Capture the cell that displays the provided text and extract its (X, Y) central coordinate. 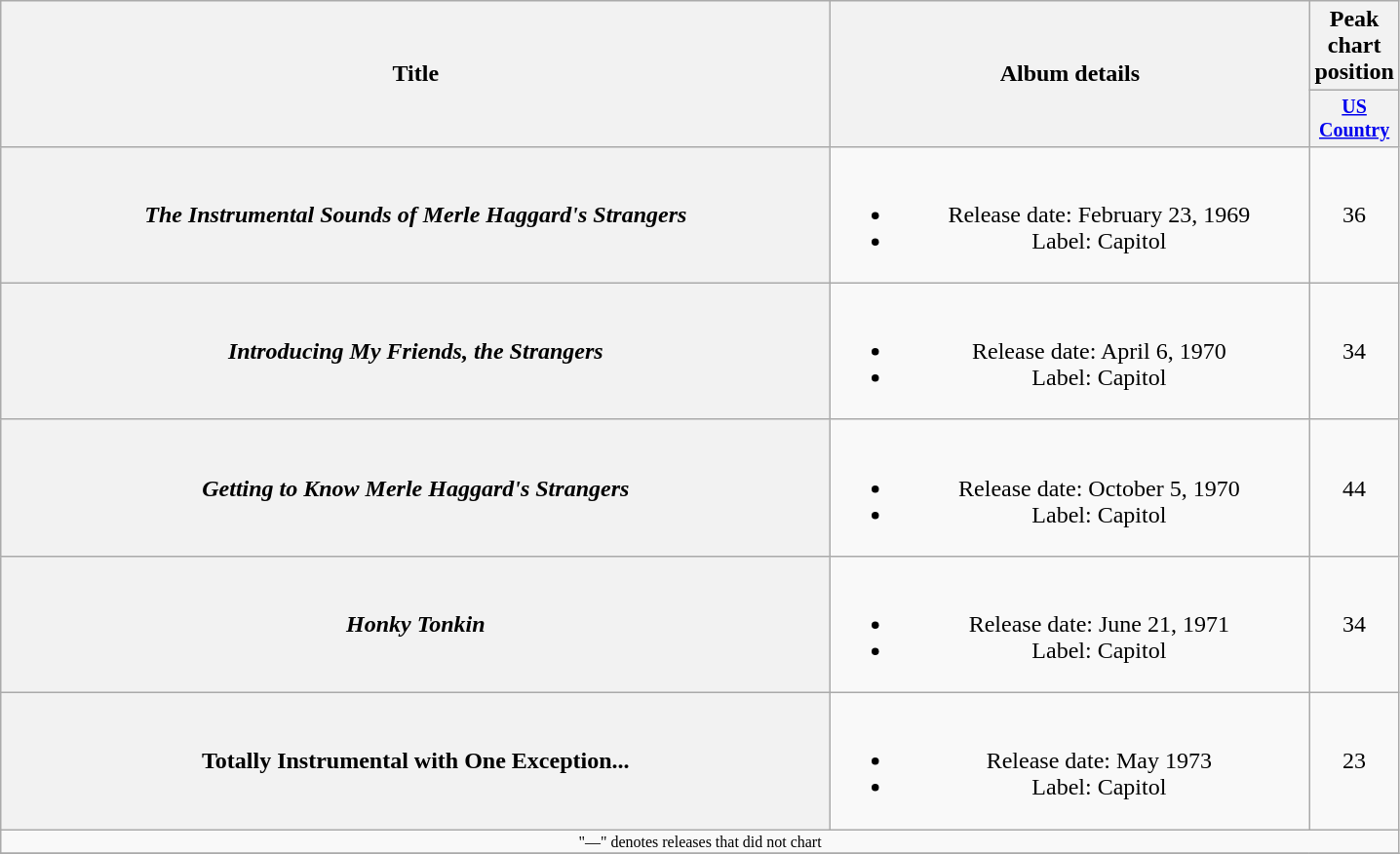
"—" denotes releases that did not chart (700, 841)
Release date: April 6, 1970Label: Capitol (1070, 351)
Totally Instrumental with One Exception... (415, 761)
36 (1354, 214)
Getting to Know Merle Haggard's Strangers (415, 487)
Release date: June 21, 1971Label: Capitol (1070, 624)
US Country (1354, 119)
The Instrumental Sounds of Merle Haggard's Strangers (415, 214)
23 (1354, 761)
Release date: February 23, 1969Label: Capitol (1070, 214)
Introducing My Friends, the Strangers (415, 351)
Peakchartposition (1354, 46)
Title (415, 74)
44 (1354, 487)
Release date: October 5, 1970Label: Capitol (1070, 487)
Honky Tonkin (415, 624)
Release date: May 1973Label: Capitol (1070, 761)
Album details (1070, 74)
